Detect which cell encompasses the target text, then output its [x, y] center coordinate. 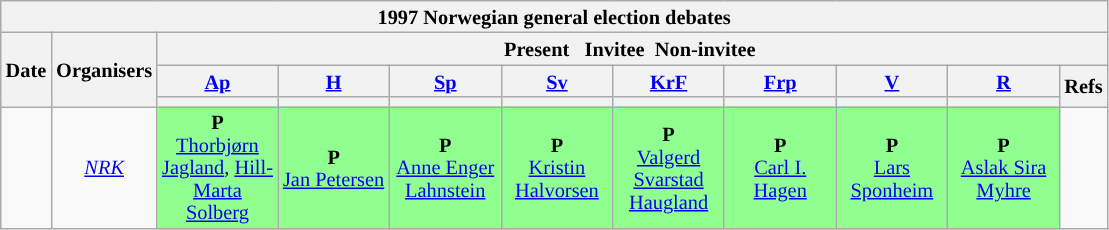
V [892, 81]
PAslak Sira Myhre [1004, 167]
Refs [1083, 86]
Sp [445, 81]
PThorbjørn Jagland, Hill-Marta Solberg [218, 167]
PJan Petersen [334, 167]
Sv [557, 81]
PCarl I. Hagen [780, 167]
PLars Sponheim [892, 167]
1997 Norwegian general election debates [554, 16]
H [334, 81]
Ap [218, 81]
PAnne Enger Lahnstein [445, 167]
KrF [669, 81]
Present Invitee Non-invitee [632, 48]
NRK [104, 167]
Organisers [104, 69]
PValgerd Svarstad Haugland [669, 167]
Frp [780, 81]
R [1004, 81]
PKristin Halvorsen [557, 167]
Date [26, 69]
